Return (x, y) of the center of cell containing provided text 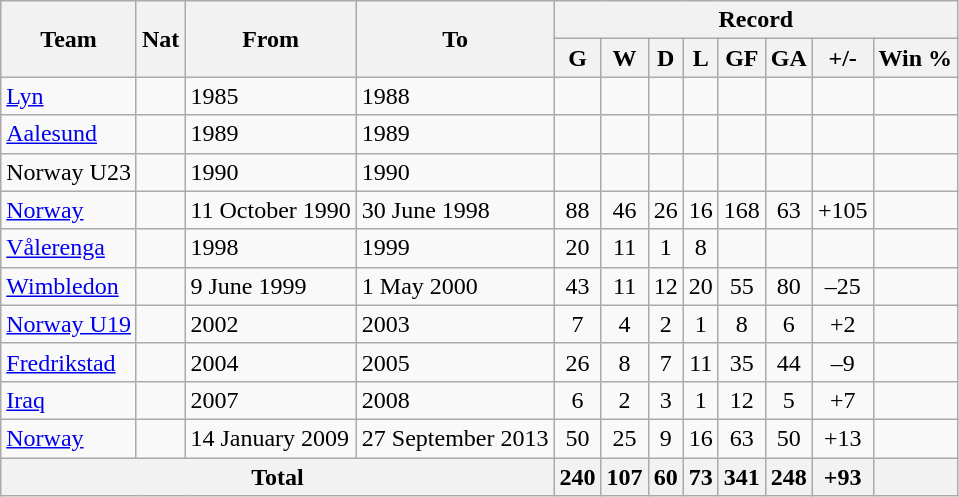
Team (69, 39)
46 (624, 210)
43 (578, 286)
1 May 2000 (455, 286)
2008 (455, 400)
341 (742, 477)
–9 (842, 362)
2003 (455, 324)
25 (624, 438)
Aalesund (69, 134)
From (270, 39)
107 (624, 477)
2004 (270, 362)
3 (666, 400)
Lyn (69, 96)
To (455, 39)
+/- (842, 58)
248 (788, 477)
+93 (842, 477)
30 June 1998 (455, 210)
Fredrikstad (69, 362)
9 June 1999 (270, 286)
Norway U19 (69, 324)
Iraq (69, 400)
1985 (270, 96)
G (578, 58)
Vålerenga (69, 248)
GA (788, 58)
60 (666, 477)
168 (742, 210)
4 (624, 324)
14 January 2009 (270, 438)
Record (756, 20)
L (700, 58)
+13 (842, 438)
+7 (842, 400)
–25 (842, 286)
27 September 2013 (455, 438)
80 (788, 286)
+105 (842, 210)
Wimbledon (69, 286)
1999 (455, 248)
1988 (455, 96)
W (624, 58)
2005 (455, 362)
Total (278, 477)
88 (578, 210)
44 (788, 362)
D (666, 58)
9 (666, 438)
11 October 1990 (270, 210)
240 (578, 477)
5 (788, 400)
Win % (916, 58)
Nat (160, 39)
Norway U23 (69, 172)
+2 (842, 324)
2007 (270, 400)
35 (742, 362)
73 (700, 477)
55 (742, 286)
2002 (270, 324)
1998 (270, 248)
GF (742, 58)
